Return the [X, Y] coordinate for the center point of the cell that contains the specified text.  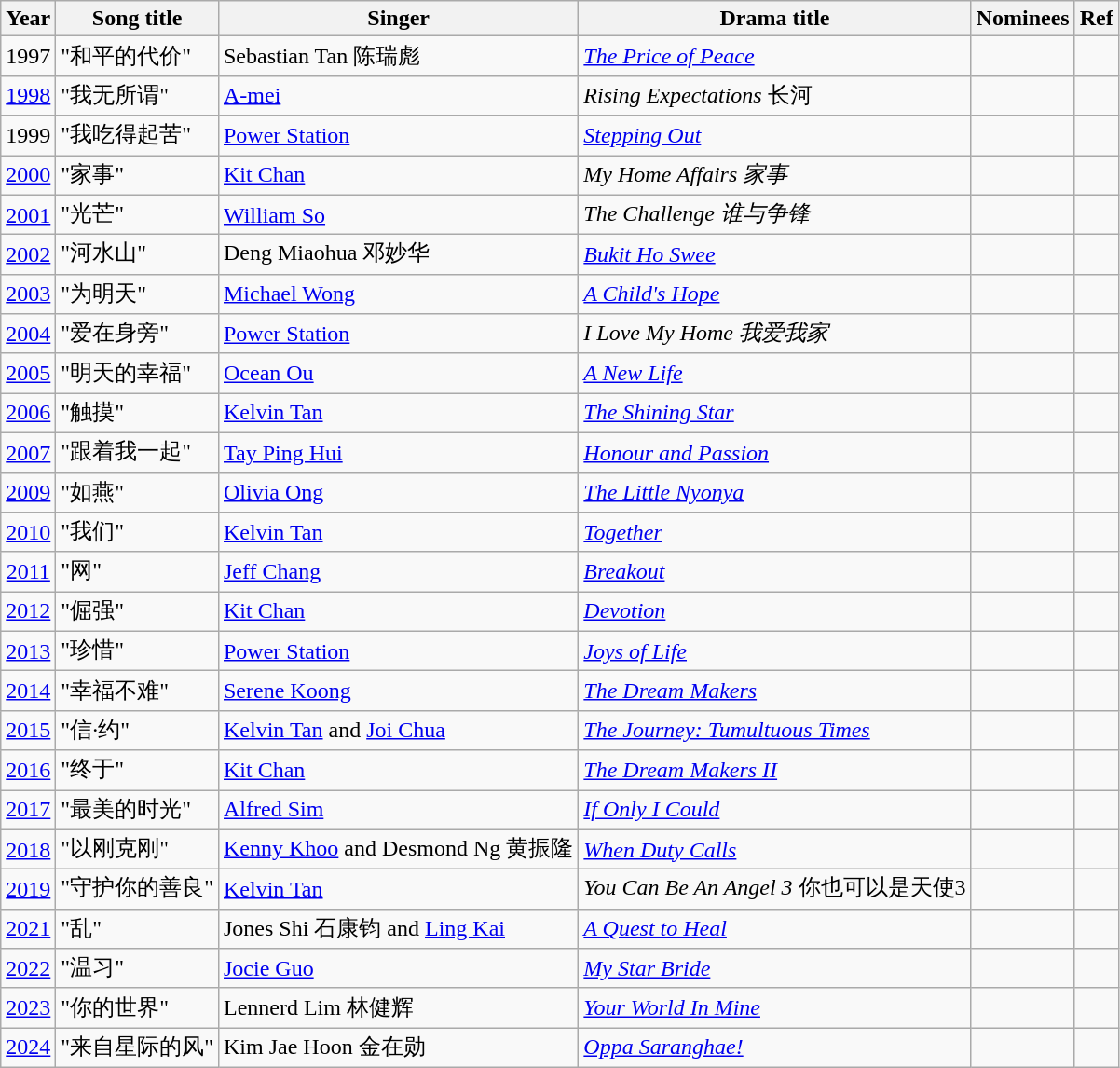
2004 [28, 334]
The Price of Peace [775, 56]
Sebastian Tan 陈瑞彪 [398, 56]
A Quest to Heal [775, 928]
2012 [28, 611]
2021 [28, 928]
Olivia Ong [398, 492]
"爱在身旁" [138, 334]
"倔强" [138, 611]
Honour and Passion [775, 453]
"守护你的善良" [138, 889]
Jocie Guo [398, 969]
2009 [28, 492]
2022 [28, 969]
"我无所谓" [138, 95]
A New Life [775, 373]
1997 [28, 56]
"为明天" [138, 294]
Devotion [775, 611]
2010 [28, 533]
You Can Be An Angel 3 你也可以是天使3 [775, 889]
Your World In Mine [775, 1008]
Kim Jae Hoon 金在勋 [398, 1047]
2016 [28, 770]
"乱" [138, 928]
I Love My Home 我爱我家 [775, 334]
"家事" [138, 175]
"我吃得起苦" [138, 136]
"明天的幸福" [138, 373]
Michael Wong [398, 294]
"最美的时光" [138, 811]
The Challenge 谁与争锋 [775, 214]
My Home Affairs 家事 [775, 175]
When Duty Calls [775, 850]
2018 [28, 850]
Song title [138, 19]
Deng Miaohua 邓妙华 [398, 255]
My Star Bride [775, 969]
2011 [28, 572]
Breakout [775, 572]
Kenny Khoo and Desmond Ng 黄振隆 [398, 850]
Together [775, 533]
Nominees [1023, 19]
Ocean Ou [398, 373]
The Shining Star [775, 414]
Singer [398, 19]
"温习" [138, 969]
"珍惜" [138, 650]
1999 [28, 136]
Ref [1096, 19]
2002 [28, 255]
The Journey: Tumultuous Times [775, 731]
William So [398, 214]
"如燕" [138, 492]
Bukit Ho Swee [775, 255]
Oppa Saranghae! [775, 1047]
Jones Shi 石康钧 and Ling Kai [398, 928]
1998 [28, 95]
Drama title [775, 19]
The Dream Makers [775, 691]
2001 [28, 214]
"河水山" [138, 255]
Alfred Sim [398, 811]
"以刚克刚" [138, 850]
If Only I Could [775, 811]
2019 [28, 889]
Joys of Life [775, 650]
2005 [28, 373]
"和平的代价" [138, 56]
2007 [28, 453]
2017 [28, 811]
2015 [28, 731]
2014 [28, 691]
Stepping Out [775, 136]
A Child's Hope [775, 294]
2024 [28, 1047]
"我们" [138, 533]
"光芒" [138, 214]
"信·约" [138, 731]
"终于" [138, 770]
2000 [28, 175]
2006 [28, 414]
Lennerd Lim 林健辉 [398, 1008]
A-mei [398, 95]
Kelvin Tan and Joi Chua [398, 731]
The Dream Makers II [775, 770]
"你的世界" [138, 1008]
2023 [28, 1008]
Year [28, 19]
2013 [28, 650]
"触摸" [138, 414]
"跟着我一起" [138, 453]
Serene Koong [398, 691]
Jeff Chang [398, 572]
The Little Nyonya [775, 492]
Rising Expectations 长河 [775, 95]
"网" [138, 572]
"幸福不难" [138, 691]
2003 [28, 294]
"来自星际的风" [138, 1047]
Tay Ping Hui [398, 453]
